Detect which cell encompasses the target text, then output its [X, Y] center coordinate. 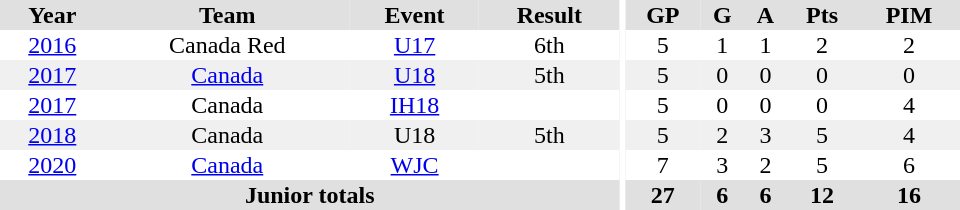
PIM [909, 15]
IH18 [414, 105]
7 [664, 165]
Event [414, 15]
Junior totals [310, 195]
WJC [414, 165]
A [766, 15]
12 [822, 195]
Pts [822, 15]
GP [664, 15]
Year [52, 15]
6th [549, 45]
16 [909, 195]
U17 [414, 45]
Result [549, 15]
2016 [52, 45]
G [722, 15]
2020 [52, 165]
Team [228, 15]
27 [664, 195]
Canada Red [228, 45]
2018 [52, 135]
